Pinpoint the cell where the given text exists, returning its (x, y) midpoint coordinate. 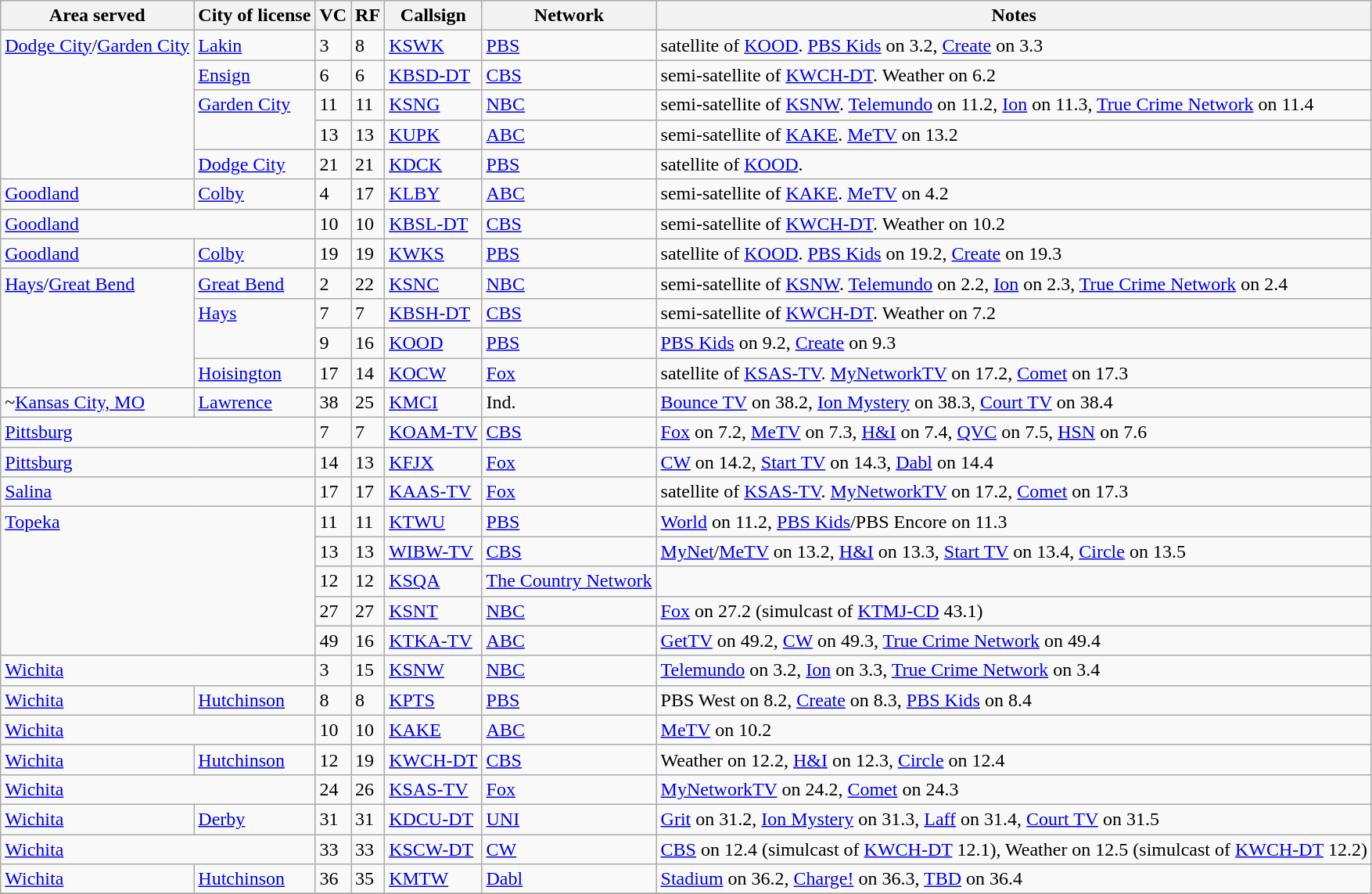
49 (333, 641)
City of license (255, 16)
9 (333, 343)
satellite of KOOD. PBS Kids on 19.2, Create on 19.3 (1014, 253)
World on 11.2, PBS Kids/PBS Encore on 11.3 (1014, 522)
Area served (97, 16)
35 (368, 879)
KLBY (433, 194)
Ensign (255, 75)
satellite of KOOD. (1014, 164)
38 (333, 403)
25 (368, 403)
semi-satellite of KAKE. MeTV on 13.2 (1014, 135)
KSAS-TV (433, 789)
semi-satellite of KSNW. Telemundo on 2.2, Ion on 2.3, True Crime Network on 2.4 (1014, 283)
Stadium on 36.2, Charge! on 36.3, TBD on 36.4 (1014, 879)
CW (569, 849)
Fox on 7.2, MeTV on 7.3, H&I on 7.4, QVC on 7.5, HSN on 7.6 (1014, 433)
semi-satellite of KSNW. Telemundo on 11.2, Ion on 11.3, True Crime Network on 11.4 (1014, 105)
KSNC (433, 283)
Dabl (569, 879)
Telemundo on 3.2, Ion on 3.3, True Crime Network on 3.4 (1014, 670)
Bounce TV on 38.2, Ion Mystery on 38.3, Court TV on 38.4 (1014, 403)
KMCI (433, 403)
Lakin (255, 45)
KPTS (433, 700)
KBSL-DT (433, 224)
semi-satellite of KWCH-DT. Weather on 7.2 (1014, 313)
24 (333, 789)
MyNetworkTV on 24.2, Comet on 24.3 (1014, 789)
MeTV on 10.2 (1014, 730)
PBS West on 8.2, Create on 8.3, PBS Kids on 8.4 (1014, 700)
KAAS-TV (433, 492)
Hays (255, 328)
Hays/Great Bend (97, 328)
KBSD-DT (433, 75)
Topeka (158, 581)
Salina (158, 492)
KMTW (433, 879)
KFJX (433, 462)
KUPK (433, 135)
Dodge City (255, 164)
semi-satellite of KWCH-DT. Weather on 10.2 (1014, 224)
Fox on 27.2 (simulcast of KTMJ-CD 43.1) (1014, 611)
26 (368, 789)
GetTV on 49.2, CW on 49.3, True Crime Network on 49.4 (1014, 641)
KAKE (433, 730)
15 (368, 670)
KSNT (433, 611)
Great Bend (255, 283)
RF (368, 16)
semi-satellite of KWCH-DT. Weather on 6.2 (1014, 75)
KSNG (433, 105)
Notes (1014, 16)
MyNet/MeTV on 13.2, H&I on 13.3, Start TV on 13.4, Circle on 13.5 (1014, 551)
KTWU (433, 522)
satellite of KOOD. PBS Kids on 3.2, Create on 3.3 (1014, 45)
Dodge City/Garden City (97, 105)
Grit on 31.2, Ion Mystery on 31.3, Laff on 31.4, Court TV on 31.5 (1014, 819)
VC (333, 16)
Callsign (433, 16)
36 (333, 879)
KTKA-TV (433, 641)
semi-satellite of KAKE. MeTV on 4.2 (1014, 194)
KBSH-DT (433, 313)
KDCU-DT (433, 819)
Hoisington (255, 373)
KOAM-TV (433, 433)
UNI (569, 819)
KSNW (433, 670)
Weather on 12.2, H&I on 12.3, Circle on 12.4 (1014, 759)
22 (368, 283)
4 (333, 194)
CW on 14.2, Start TV on 14.3, Dabl on 14.4 (1014, 462)
Lawrence (255, 403)
KDCK (433, 164)
2 (333, 283)
CBS on 12.4 (simulcast of KWCH-DT 12.1), Weather on 12.5 (simulcast of KWCH-DT 12.2) (1014, 849)
PBS Kids on 9.2, Create on 9.3 (1014, 343)
~Kansas City, MO (97, 403)
KOCW (433, 373)
KSQA (433, 581)
KWCH-DT (433, 759)
Network (569, 16)
KWKS (433, 253)
Ind. (569, 403)
WIBW-TV (433, 551)
KSWK (433, 45)
KSCW-DT (433, 849)
Garden City (255, 120)
The Country Network (569, 581)
Derby (255, 819)
KOOD (433, 343)
